From the cell containing the given text, extract its center point as [x, y] coordinate. 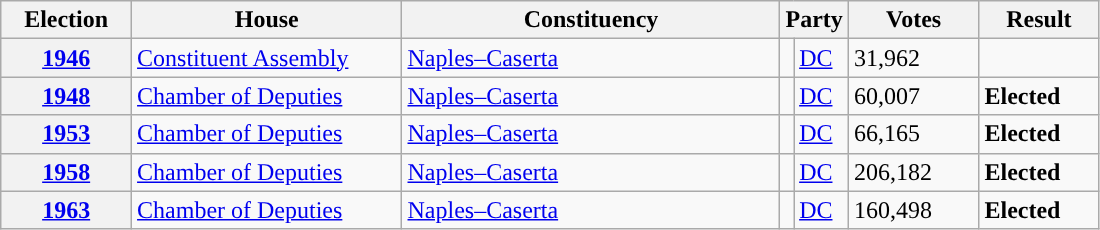
Votes [914, 20]
Constituency [591, 20]
Result [1039, 20]
1948 [66, 96]
1958 [66, 172]
House [267, 20]
60,007 [914, 96]
1946 [66, 58]
Party [814, 20]
Constituent Assembly [267, 58]
1963 [66, 210]
1953 [66, 134]
66,165 [914, 134]
206,182 [914, 172]
160,498 [914, 210]
Election [66, 20]
31,962 [914, 58]
